Pinpoint the cell where the given text exists, returning its (X, Y) midpoint coordinate. 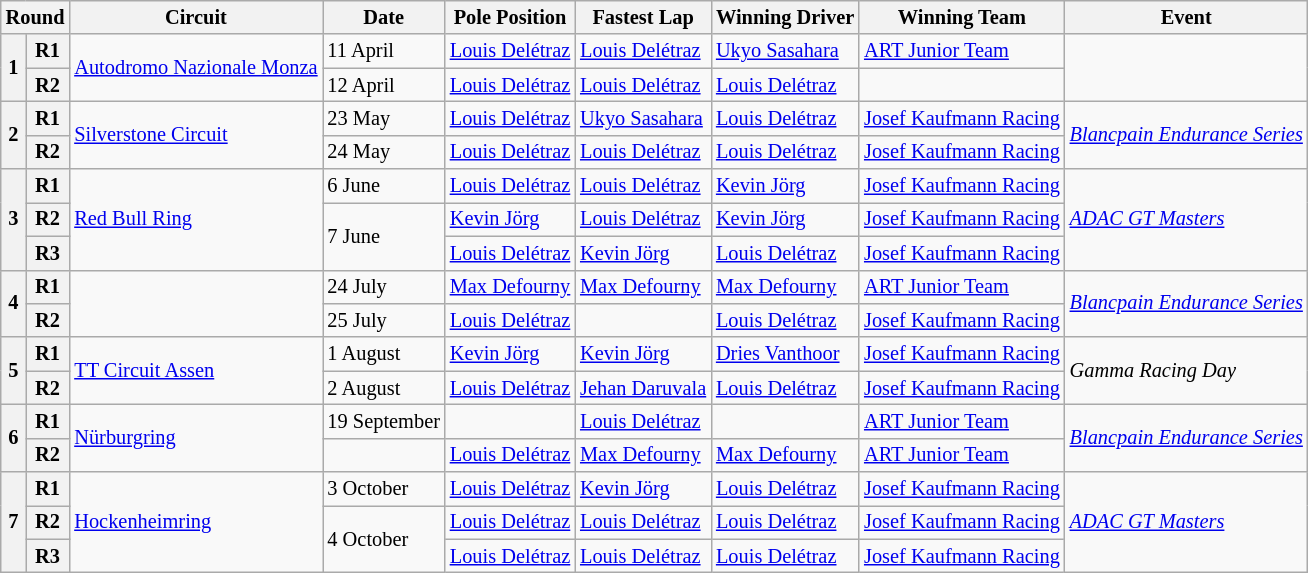
Autodromo Nazionale Monza (196, 68)
7 (14, 522)
1 (14, 68)
Winning Driver (785, 17)
TT Circuit Assen (196, 370)
3 October (383, 489)
2 August (383, 388)
25 July (383, 320)
Dries Vanthoor (785, 354)
6 (14, 438)
Winning Team (962, 17)
23 May (383, 118)
Hockenheimring (196, 522)
6 June (383, 186)
Nürburgring (196, 438)
Circuit (196, 17)
Silverstone Circuit (196, 134)
2 (14, 134)
5 (14, 370)
12 April (383, 85)
4 October (383, 538)
24 July (383, 287)
7 June (383, 236)
11 April (383, 51)
24 May (383, 152)
Pole Position (510, 17)
3 (14, 220)
Fastest Lap (643, 17)
Date (383, 17)
4 (14, 304)
Red Bull Ring (196, 220)
Jehan Daruvala (643, 388)
1 August (383, 354)
19 September (383, 421)
Round (36, 17)
Gamma Racing Day (1186, 370)
Event (1186, 17)
